Search for the cell housing the specified text and yield its (X, Y) center coordinate. 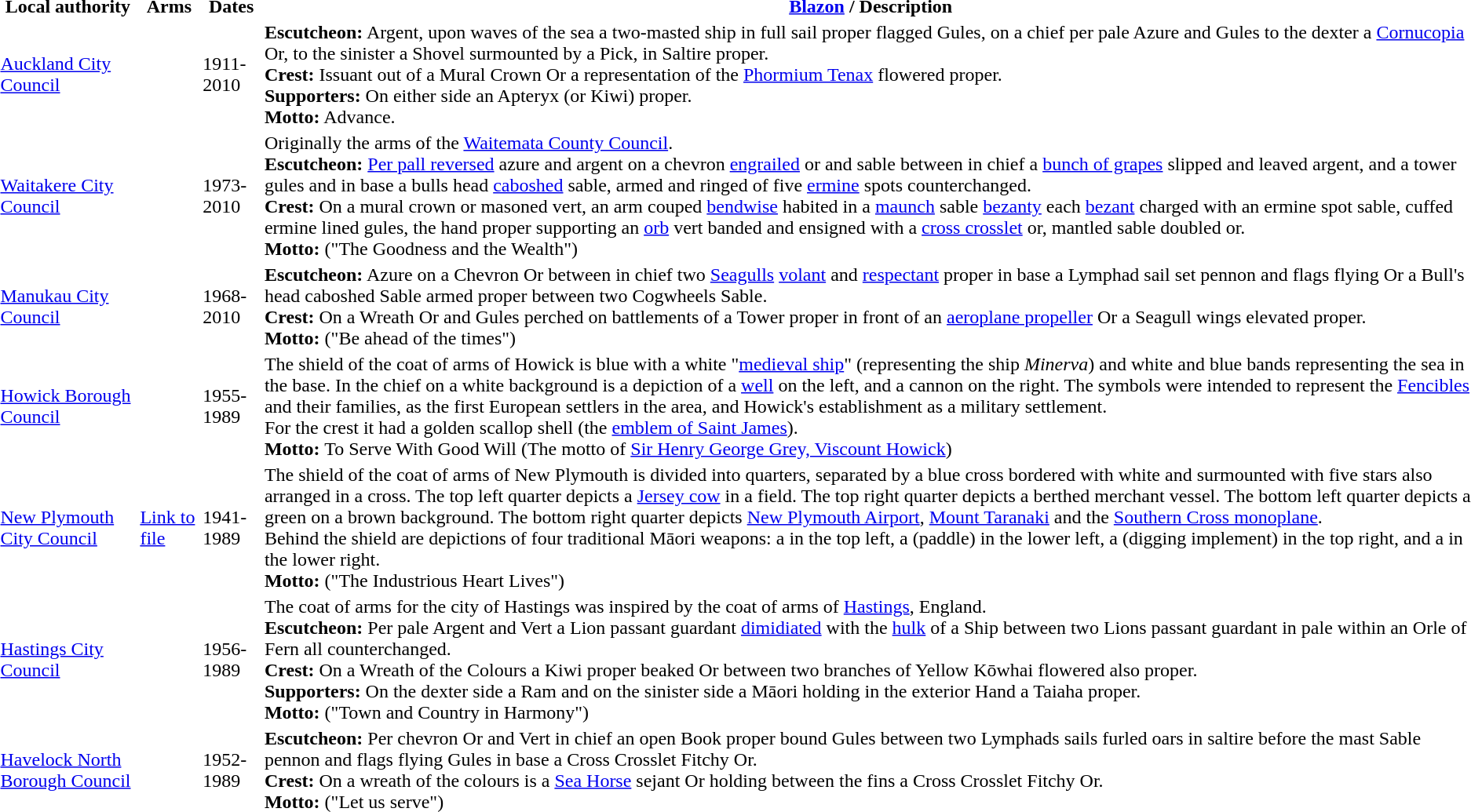
1955-1989 (232, 406)
Link to file (170, 527)
1973-2010 (232, 196)
1941-1989 (232, 527)
1956-1989 (232, 659)
1968-2010 (232, 306)
1911-2010 (232, 75)
